Provide the (X, Y) coordinate of the cell's center where the given text is located.  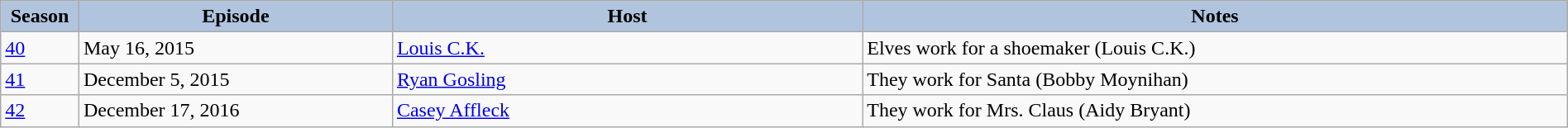
They work for Mrs. Claus (Aidy Bryant) (1216, 111)
They work for Santa (Bobby Moynihan) (1216, 79)
Louis C.K. (627, 48)
Ryan Gosling (627, 79)
Casey Affleck (627, 111)
41 (40, 79)
Notes (1216, 17)
40 (40, 48)
May 16, 2015 (235, 48)
Season (40, 17)
December 17, 2016 (235, 111)
Host (627, 17)
Episode (235, 17)
Elves work for a shoemaker (Louis C.K.) (1216, 48)
December 5, 2015 (235, 79)
42 (40, 111)
